From the cell containing the given text, extract its center point as [x, y] coordinate. 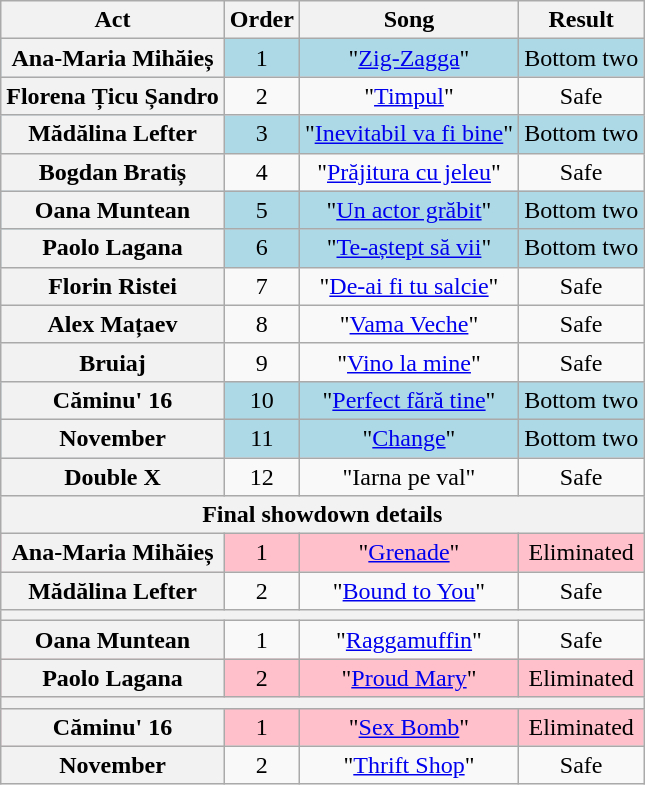
12 [262, 477]
Final showdown details [322, 515]
"Sex Bomb" [408, 727]
"Inevitabil va fi bine" [408, 134]
"Timpul" [408, 96]
"Prăjitura cu jeleu" [408, 172]
"Raggamuffin" [408, 640]
"Vama Veche" [408, 324]
6 [262, 248]
7 [262, 286]
4 [262, 172]
Song [408, 20]
11 [262, 438]
Double X [113, 477]
"Te-aștept să vii" [408, 248]
Bruiaj [113, 362]
"Un actor grăbit" [408, 210]
Order [262, 20]
Florin Ristei [113, 286]
"Change" [408, 438]
8 [262, 324]
"Iarna pe val" [408, 477]
"Zig-Zagga" [408, 58]
10 [262, 400]
"Vino la mine" [408, 362]
"Bound to You" [408, 591]
5 [262, 210]
"De-ai fi tu salcie" [408, 286]
3 [262, 134]
Result [582, 20]
"Perfect fără tine" [408, 400]
"Grenade" [408, 553]
"Proud Mary" [408, 678]
9 [262, 362]
Alex Mațaev [113, 324]
Act [113, 20]
Bogdan Bratiș [113, 172]
Florena Țicu Șandro [113, 96]
"Thrift Shop" [408, 765]
